Return the (x, y) coordinate for the center point of the cell that contains the specified text.  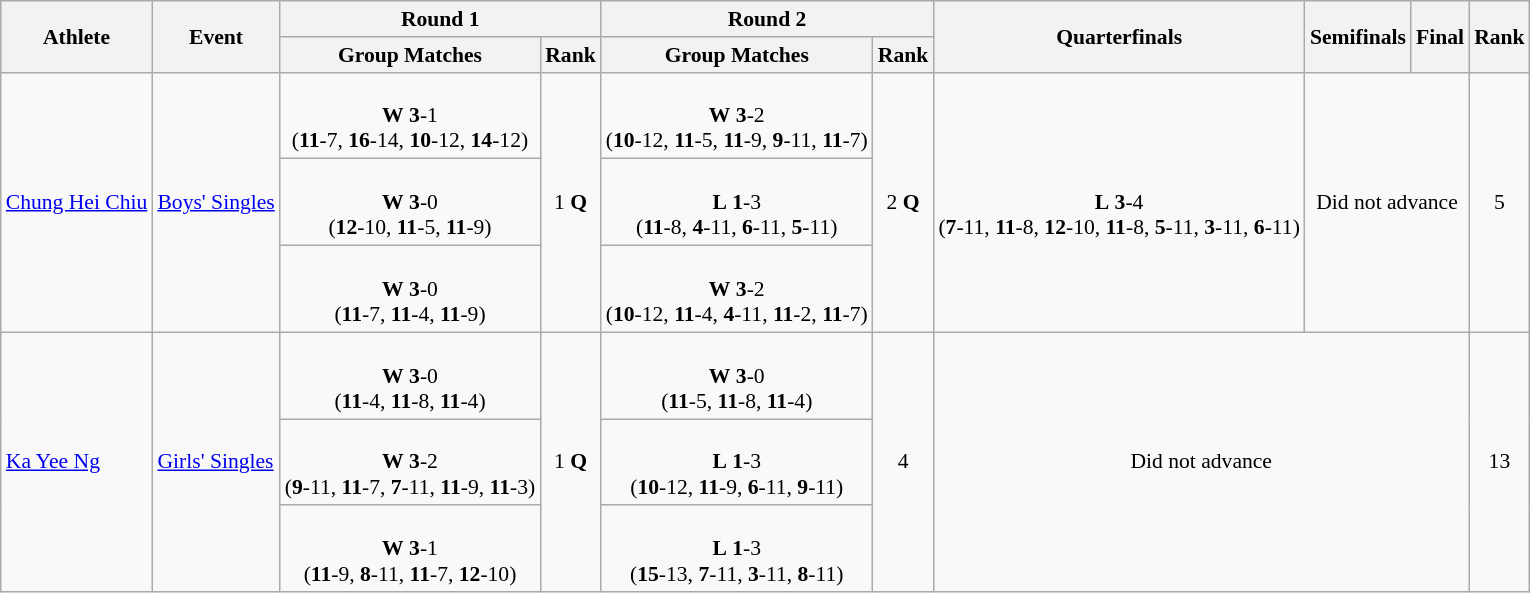
Quarterfinals (1119, 36)
Ka Yee Ng (77, 462)
Girls' Singles (216, 462)
Boys' Singles (216, 202)
W 3-1 (11-7, 16-14, 10-12, 14-12) (410, 116)
4 (904, 462)
L 3-4 (7-11, 11-8, 12-10, 11-8, 5-11, 3-11, 6-11) (1119, 202)
Final (1440, 36)
Athlete (77, 36)
W 3-0 (11-5, 11-8, 11-4) (737, 376)
L 1-3 (10-12, 11-9, 6-11, 9-11) (737, 462)
W 3-2 (10-12, 11-5, 11-9, 9-11, 11-7) (737, 116)
W 3-2 (9-11, 11-7, 7-11, 11-9, 11-3) (410, 462)
5 (1500, 202)
L 1-3 (15-13, 7-11, 3-11, 8-11) (737, 550)
W 3-0 (11-7, 11-4, 11-9) (410, 290)
W 3-0 (12-10, 11-5, 11-9) (410, 202)
W 3-1 (11-9, 8-11, 11-7, 12-10) (410, 550)
W 3-2 (10-12, 11-4, 4-11, 11-2, 11-7) (737, 290)
Chung Hei Chiu (77, 202)
2 Q (904, 202)
W 3-0 (11-4, 11-8, 11-4) (410, 376)
13 (1500, 462)
Round 1 (440, 19)
Round 2 (768, 19)
Event (216, 36)
L 1-3 (11-8, 4-11, 6-11, 5-11) (737, 202)
Semifinals (1358, 36)
